Detect which cell encompasses the target text, then output its [x, y] center coordinate. 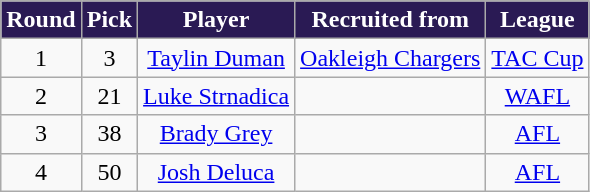
League [538, 20]
21 [109, 96]
1 [41, 58]
Pick [109, 20]
Luke Strnadica [216, 96]
WAFL [538, 96]
Taylin Duman [216, 58]
Round [41, 20]
50 [109, 172]
Recruited from [390, 20]
Player [216, 20]
2 [41, 96]
Oakleigh Chargers [390, 58]
Josh Deluca [216, 172]
4 [41, 172]
38 [109, 134]
TAC Cup [538, 58]
Brady Grey [216, 134]
